Detect which cell encompasses the target text, then output its [X, Y] center coordinate. 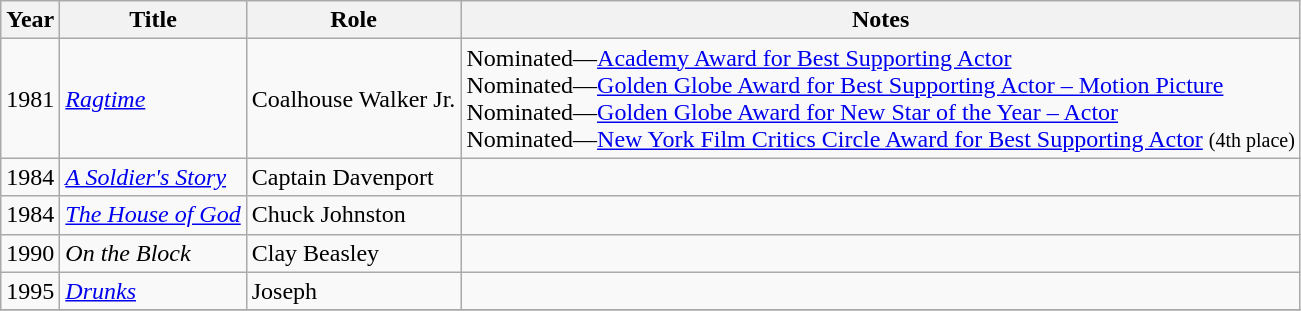
1995 [30, 291]
1990 [30, 253]
Title [153, 20]
Ragtime [153, 98]
Coalhouse Walker Jr. [354, 98]
Captain Davenport [354, 177]
Role [354, 20]
Drunks [153, 291]
Year [30, 20]
Joseph [354, 291]
The House of God [153, 215]
Clay Beasley [354, 253]
1981 [30, 98]
Notes [881, 20]
Chuck Johnston [354, 215]
A Soldier's Story [153, 177]
On the Block [153, 253]
